Capture the cell that displays the provided text and extract its [X, Y] central coordinate. 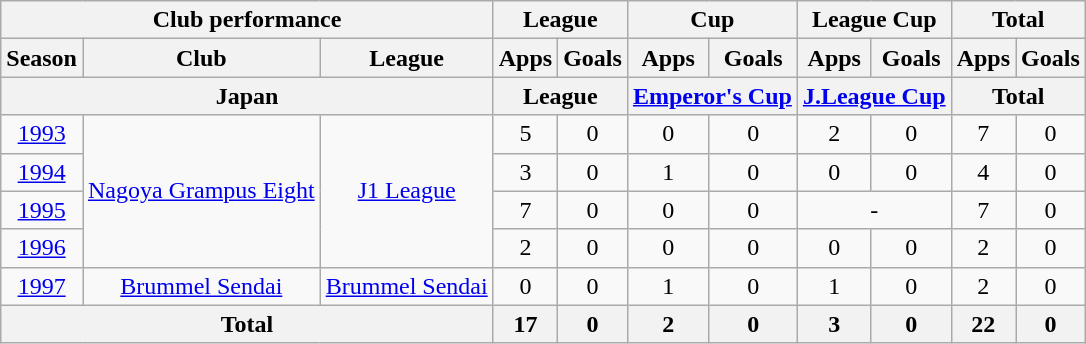
17 [525, 324]
J.League Cup [874, 96]
1994 [42, 172]
4 [983, 172]
1995 [42, 210]
22 [983, 324]
Japan [247, 96]
Emperor's Cup [712, 96]
Nagoya Grampus Eight [201, 191]
1997 [42, 286]
Season [42, 58]
1993 [42, 134]
League Cup [874, 20]
Cup [712, 20]
- [874, 210]
5 [525, 134]
1996 [42, 248]
Club performance [247, 20]
J1 League [406, 191]
Club [201, 58]
